Determine the [X, Y] coordinate at the center of the cell enclosing the given text.  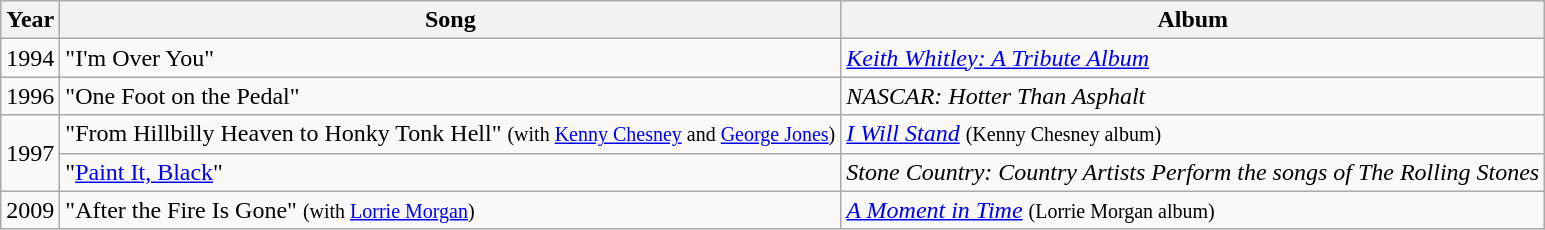
"One Foot on the Pedal" [450, 96]
Song [450, 20]
I Will Stand (Kenny Chesney album) [1193, 134]
Keith Whitley: A Tribute Album [1193, 58]
"I'm Over You" [450, 58]
"Paint It, Black" [450, 172]
Stone Country: Country Artists Perform the songs of The Rolling Stones [1193, 172]
"After the Fire Is Gone" (with Lorrie Morgan) [450, 210]
NASCAR: Hotter Than Asphalt [1193, 96]
1997 [30, 153]
1996 [30, 96]
A Moment in Time (Lorrie Morgan album) [1193, 210]
"From Hillbilly Heaven to Honky Tonk Hell" (with Kenny Chesney and George Jones) [450, 134]
Year [30, 20]
1994 [30, 58]
2009 [30, 210]
Album [1193, 20]
